Output the (x, y) coordinate of the center of the cell containing the given text.  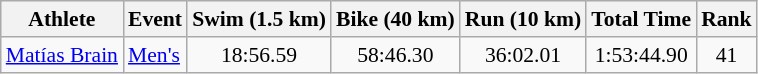
Matías Brain (62, 55)
Men's (155, 55)
1:53:44.90 (641, 55)
Total Time (641, 19)
Bike (40 km) (396, 19)
36:02.01 (523, 55)
Run (10 km) (523, 19)
Swim (1.5 km) (259, 19)
58:46.30 (396, 55)
18:56.59 (259, 55)
Event (155, 19)
41 (726, 55)
Rank (726, 19)
Athlete (62, 19)
